Return [x, y] of the center of cell containing provided text 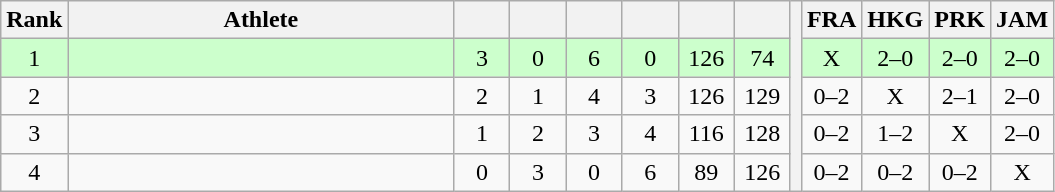
FRA [831, 20]
JAM [1022, 20]
Athlete [261, 20]
Rank [34, 20]
HKG [896, 20]
2–1 [960, 96]
116 [706, 134]
128 [762, 134]
PRK [960, 20]
129 [762, 96]
74 [762, 58]
1–2 [896, 134]
89 [706, 172]
